Return [x, y] of the center of cell containing provided text 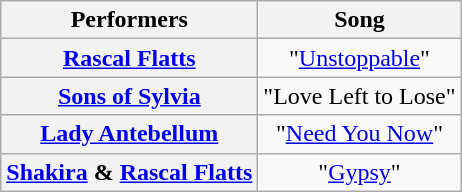
Song [360, 20]
"Need You Now" [360, 134]
Performers [130, 20]
"Unstoppable" [360, 58]
"Gypsy" [360, 172]
Lady Antebellum [130, 134]
Sons of Sylvia [130, 96]
"Love Left to Lose" [360, 96]
Shakira & Rascal Flatts [130, 172]
Rascal Flatts [130, 58]
